Find where the given text appears and provide that cell's center as [X, Y] coordinate. 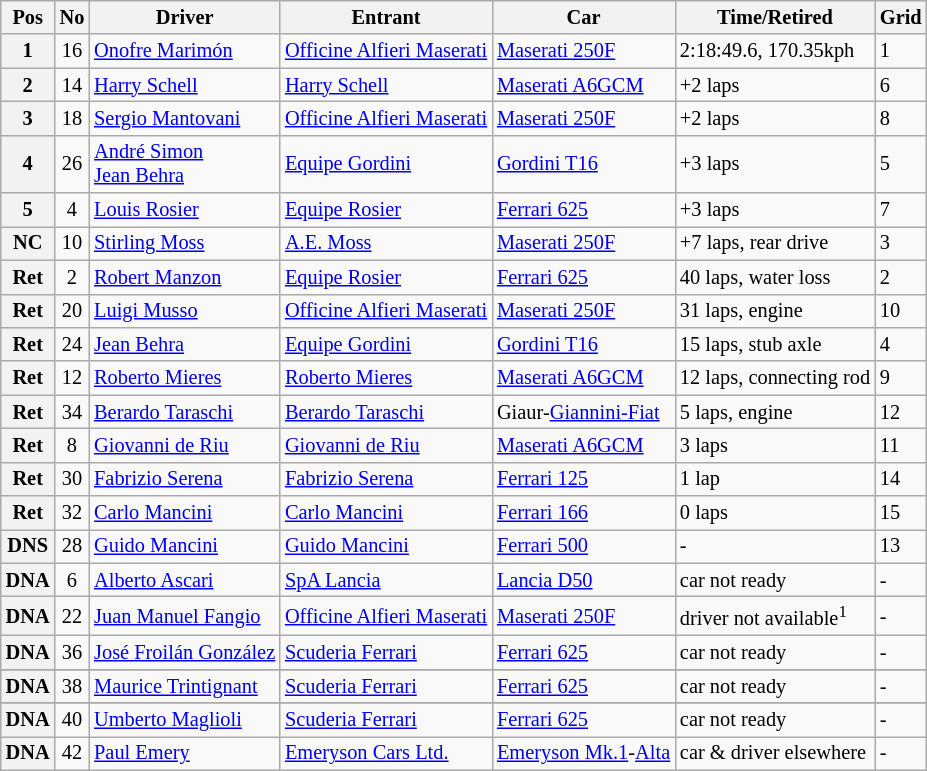
28 [72, 546]
34 [72, 412]
SpA Lancia [386, 580]
Onofre Marimón [184, 51]
Stirling Moss [184, 243]
NC [28, 243]
31 laps, engine [775, 311]
5 laps, engine [775, 412]
11 [901, 445]
Emeryson Cars Ltd. [386, 753]
Car [584, 17]
+7 laps, rear drive [775, 243]
15 laps, stub axle [775, 344]
3 laps [775, 445]
Driver [184, 17]
Ferrari 166 [584, 513]
No [72, 17]
16 [72, 51]
20 [72, 311]
Emeryson Mk.1-Alta [584, 753]
18 [72, 118]
40 [72, 720]
A.E. Moss [386, 243]
Ferrari 125 [584, 479]
Paul Emery [184, 753]
André Simon Jean Behra [184, 164]
Pos [28, 17]
40 laps, water loss [775, 277]
30 [72, 479]
Sergio Mantovani [184, 118]
Umberto Maglioli [184, 720]
38 [72, 686]
7 [901, 210]
0 laps [775, 513]
22 [72, 616]
Robert Manzon [184, 277]
1 lap [775, 479]
12 laps, connecting rod [775, 378]
26 [72, 164]
Time/Retired [775, 17]
Ferrari 500 [584, 546]
2:18:49.6, 170.35kph [775, 51]
Louis Rosier [184, 210]
Jean Behra [184, 344]
42 [72, 753]
Alberto Ascari [184, 580]
15 [901, 513]
Grid [901, 17]
Maurice Trintignant [184, 686]
13 [901, 546]
José Froilán González [184, 652]
Juan Manuel Fangio [184, 616]
24 [72, 344]
9 [901, 378]
36 [72, 652]
DNS [28, 546]
driver not available1 [775, 616]
Lancia D50 [584, 580]
Luigi Musso [184, 311]
Entrant [386, 17]
32 [72, 513]
Giaur-Giannini-Fiat [584, 412]
car & driver elsewhere [775, 753]
